For the text-containing cell, return its midpoint in [x, y] coordinate format. 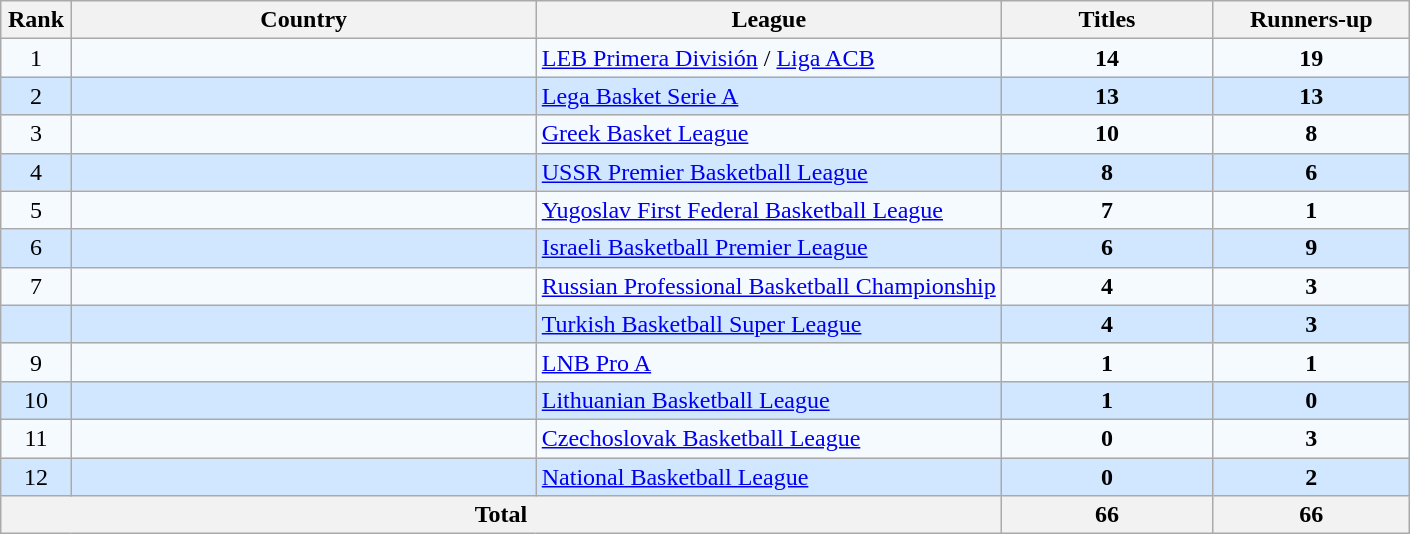
12 [36, 477]
LNB Pro A [768, 362]
Runners-up [1312, 20]
LEB Primera División / Liga ACB [768, 58]
Total [501, 515]
14 [1106, 58]
19 [1312, 58]
5 [36, 210]
Rank [36, 20]
Czechoslovak Basketball League [768, 438]
Yugoslav First Federal Basketball League [768, 210]
Country [304, 20]
League [768, 20]
Titles [1106, 20]
Turkish Basketball Super League [768, 324]
Greek Basket League [768, 134]
11 [36, 438]
USSR Premier Basketball League [768, 172]
Lithuanian Basketball League [768, 400]
Lega Basket Serie A [768, 96]
Israeli Basketball Premier League [768, 248]
National Basketball League [768, 477]
Russian Professional Basketball Championship [768, 286]
